Capture the cell that displays the provided text and extract its (x, y) central coordinate. 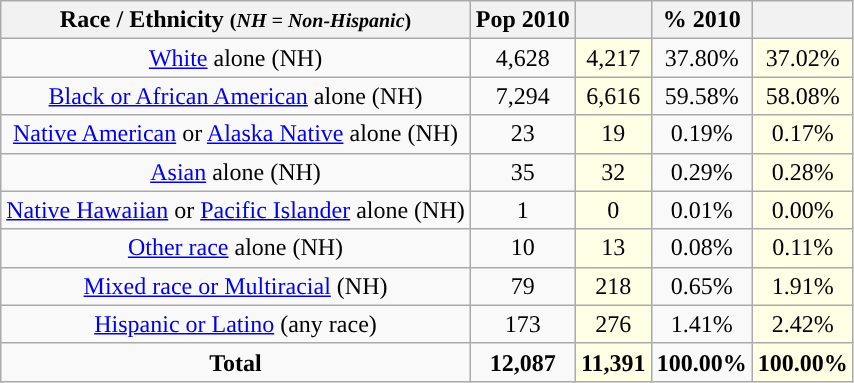
Other race alone (NH) (236, 248)
0.19% (702, 134)
1.41% (702, 324)
173 (522, 324)
Native Hawaiian or Pacific Islander alone (NH) (236, 210)
37.02% (802, 58)
58.08% (802, 96)
6,616 (613, 96)
19 (613, 134)
11,391 (613, 362)
4,628 (522, 58)
0.65% (702, 286)
10 (522, 248)
1.91% (802, 286)
32 (613, 172)
1 (522, 210)
2.42% (802, 324)
Pop 2010 (522, 20)
0.08% (702, 248)
13 (613, 248)
0.28% (802, 172)
White alone (NH) (236, 58)
37.80% (702, 58)
4,217 (613, 58)
0.01% (702, 210)
Mixed race or Multiracial (NH) (236, 286)
218 (613, 286)
Race / Ethnicity (NH = Non-Hispanic) (236, 20)
Black or African American alone (NH) (236, 96)
0.29% (702, 172)
23 (522, 134)
59.58% (702, 96)
0 (613, 210)
Hispanic or Latino (any race) (236, 324)
0.11% (802, 248)
Asian alone (NH) (236, 172)
276 (613, 324)
Total (236, 362)
0.17% (802, 134)
35 (522, 172)
Native American or Alaska Native alone (NH) (236, 134)
12,087 (522, 362)
% 2010 (702, 20)
0.00% (802, 210)
79 (522, 286)
7,294 (522, 96)
